Search for the cell housing the specified text and yield its (x, y) center coordinate. 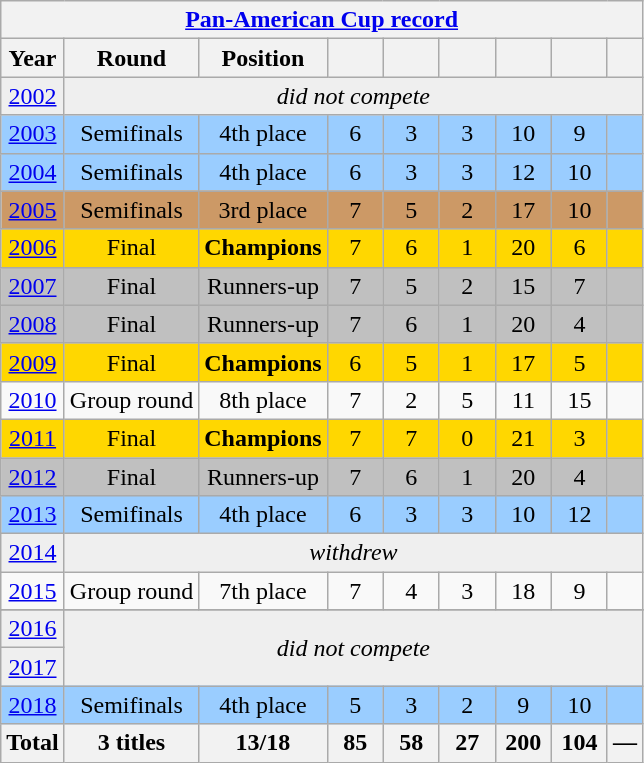
Total (33, 743)
2015 (33, 591)
21 (523, 438)
2005 (33, 210)
2009 (33, 362)
2002 (33, 96)
7th place (263, 591)
Position (263, 58)
85 (355, 743)
2012 (33, 477)
2013 (33, 515)
8th place (263, 400)
27 (467, 743)
2004 (33, 172)
18 (523, 591)
2014 (33, 553)
2006 (33, 248)
3 titles (131, 743)
13/18 (263, 743)
2007 (33, 286)
Year (33, 58)
2011 (33, 438)
2018 (33, 705)
58 (411, 743)
2017 (33, 667)
— (624, 743)
2008 (33, 324)
104 (579, 743)
2003 (33, 134)
200 (523, 743)
Round (131, 58)
0 (467, 438)
Pan-American Cup record (322, 20)
2010 (33, 400)
withdrew (353, 553)
3rd place (263, 210)
2016 (33, 629)
11 (523, 400)
